Extract the (x, y) coordinate from the center of the cell holding the provided text.  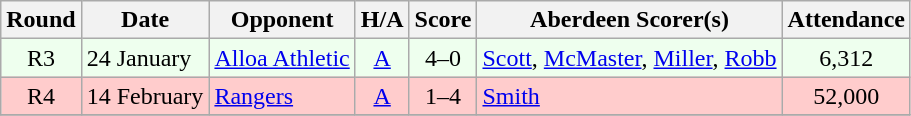
Opponent (282, 20)
Score (443, 20)
Round (41, 20)
52,000 (846, 96)
Date (145, 20)
R3 (41, 58)
4–0 (443, 58)
Alloa Athletic (282, 58)
14 February (145, 96)
H/A (382, 20)
Rangers (282, 96)
6,312 (846, 58)
Scott, McMaster, Miller, Robb (630, 58)
1–4 (443, 96)
Aberdeen Scorer(s) (630, 20)
Attendance (846, 20)
24 January (145, 58)
Smith (630, 96)
R4 (41, 96)
